Output the [x, y] coordinate of the center of the cell containing the given text.  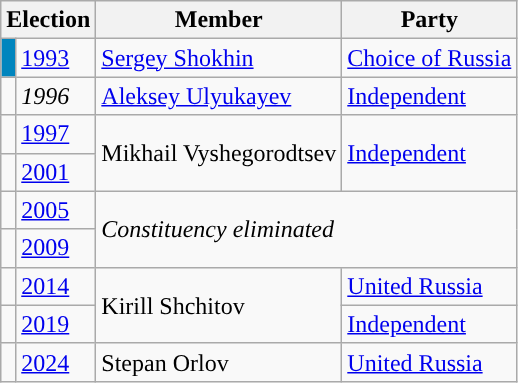
2009 [56, 248]
2014 [56, 286]
Constituency eliminated [306, 229]
Election [48, 20]
1997 [56, 134]
Choice of Russia [430, 58]
1996 [56, 96]
2005 [56, 210]
Sergey Shokhin [219, 58]
2001 [56, 172]
Party [430, 20]
2024 [56, 362]
Mikhail Vyshegorodtsev [219, 153]
1993 [56, 58]
Stepan Orlov [219, 362]
Kirill Shchitov [219, 305]
2019 [56, 324]
Member [219, 20]
Aleksey Ulyukayev [219, 96]
